Detect which cell encompasses the target text, then output its (x, y) center coordinate. 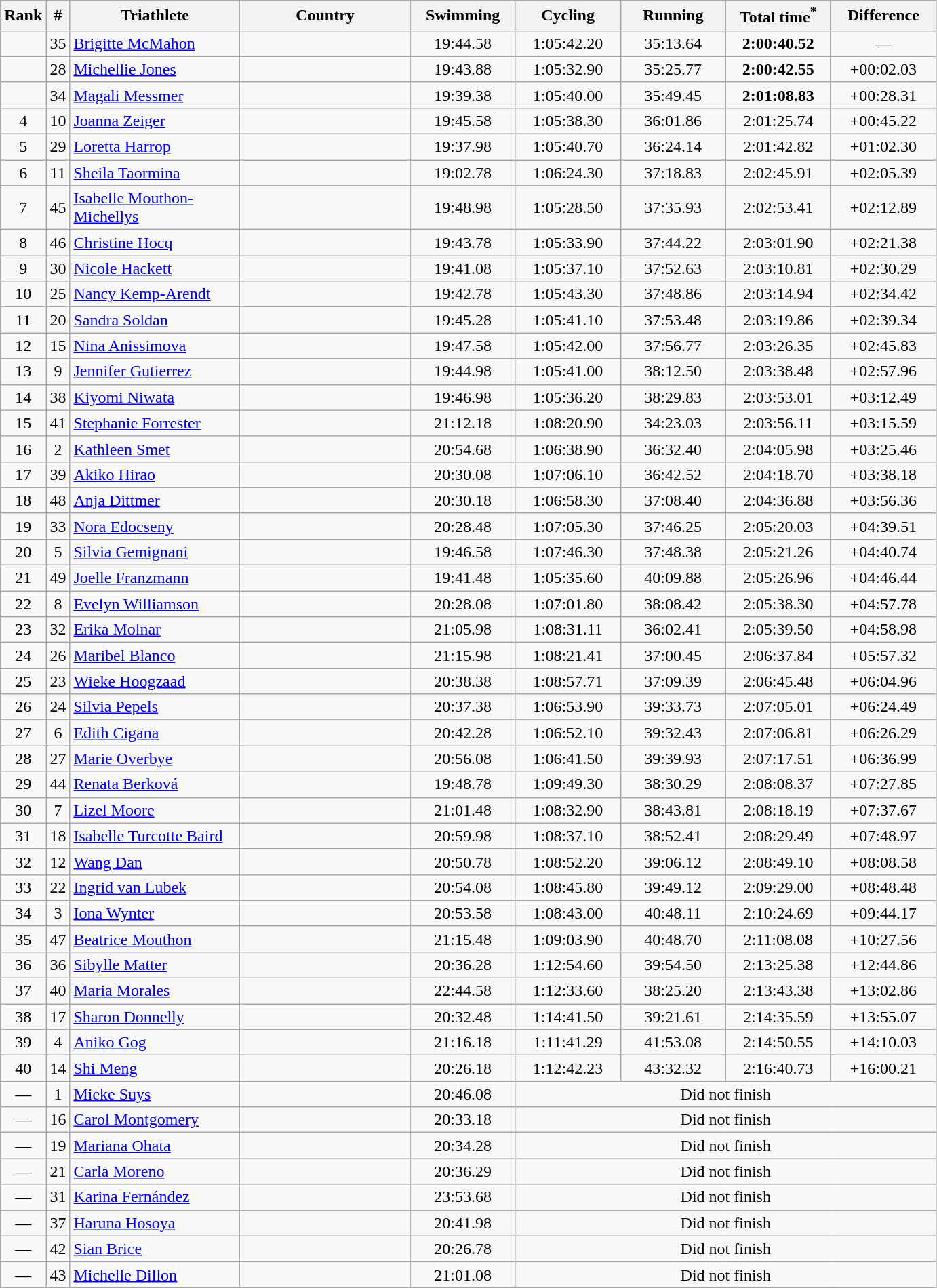
2:01:08.83 (778, 95)
Loretta Harrop (155, 147)
2:00:42.55 (778, 69)
20:26.18 (462, 1068)
21:05.98 (462, 630)
1:08:21.41 (568, 656)
39:49.12 (673, 887)
20:38.38 (462, 681)
2:03:14.94 (778, 294)
2:03:01.90 (778, 243)
20:30.18 (462, 500)
1:06:41.50 (568, 759)
Sian Brice (155, 1249)
19:44.58 (462, 43)
Joelle Franzmann (155, 578)
2:13:25.38 (778, 965)
+03:15.59 (883, 423)
1:08:43.00 (568, 913)
1:08:32.90 (568, 810)
1:05:28.50 (568, 207)
+04:39.51 (883, 526)
Brigitte McMahon (155, 43)
19:44.98 (462, 371)
40:09.88 (673, 578)
Difference (883, 16)
39:06.12 (673, 862)
2:08:08.37 (778, 784)
36:24.14 (673, 147)
39:33.73 (673, 707)
Swimming (462, 16)
37:52.63 (673, 268)
1:09:49.30 (568, 784)
19:41.08 (462, 268)
35:49.45 (673, 95)
1:05:40.00 (568, 95)
+02:12.89 (883, 207)
Edith Cigana (155, 733)
Rank (23, 16)
+03:56.36 (883, 500)
2:02:53.41 (778, 207)
19:43.78 (462, 243)
2:01:42.82 (778, 147)
37:46.25 (673, 526)
20:33.18 (462, 1120)
Country (325, 16)
2:14:50.55 (778, 1043)
Shi Meng (155, 1068)
20:26.78 (462, 1249)
43:32.32 (673, 1068)
20:28.08 (462, 604)
+10:27.56 (883, 939)
Total time* (778, 16)
41 (58, 423)
47 (58, 939)
19:45.28 (462, 320)
1:06:53.90 (568, 707)
21:15.98 (462, 656)
+04:40.74 (883, 552)
Aniko Gog (155, 1043)
1:05:38.30 (568, 121)
20:42.28 (462, 733)
23:53.68 (462, 1197)
2:04:05.98 (778, 449)
+02:45.83 (883, 346)
19:41.48 (462, 578)
# (58, 16)
Magali Messmer (155, 95)
+02:21.38 (883, 243)
36:32.40 (673, 449)
37:53.48 (673, 320)
+00:28.31 (883, 95)
Jennifer Gutierrez (155, 371)
Maribel Blanco (155, 656)
Mieke Suys (155, 1094)
Renata Berková (155, 784)
Wieke Hoogzaad (155, 681)
20:32.48 (462, 1017)
Beatrice Mouthon (155, 939)
37:56.77 (673, 346)
+16:00.21 (883, 1068)
2:03:56.11 (778, 423)
1:07:46.30 (568, 552)
2:04:18.70 (778, 475)
1:05:42.00 (568, 346)
1:12:33.60 (568, 991)
2 (58, 449)
1:08:57.71 (568, 681)
+07:48.97 (883, 836)
21:16.18 (462, 1043)
2:02:45.91 (778, 173)
2:03:19.86 (778, 320)
Kiyomi Niwata (155, 397)
1:08:52.20 (568, 862)
2:04:36.88 (778, 500)
38:43.81 (673, 810)
19:46.58 (462, 552)
37:44.22 (673, 243)
+03:25.46 (883, 449)
Nancy Kemp-Arendt (155, 294)
Isabelle Mouthon-Michellys (155, 207)
+08:48.48 (883, 887)
Marie Overbye (155, 759)
3 (58, 913)
39:32.43 (673, 733)
2:05:39.50 (778, 630)
43 (58, 1274)
Haruna Hosoya (155, 1223)
36:02.41 (673, 630)
Erika Molnar (155, 630)
19:42.78 (462, 294)
21:12.18 (462, 423)
20:54.68 (462, 449)
+06:04.96 (883, 681)
1:06:58.30 (568, 500)
Nora Edocseny (155, 526)
19:45.58 (462, 121)
19:37.98 (462, 147)
36:01.86 (673, 121)
37:48.86 (673, 294)
Sharon Donnelly (155, 1017)
2:03:38.48 (778, 371)
1:06:38.90 (568, 449)
Running (673, 16)
Silvia Gemignani (155, 552)
1:06:52.10 (568, 733)
1:12:42.23 (568, 1068)
Michelle Dillon (155, 1274)
44 (58, 784)
Nina Anissimova (155, 346)
Ingrid van Lubek (155, 887)
20:56.08 (462, 759)
+04:58.98 (883, 630)
1:05:35.60 (568, 578)
20:54.08 (462, 887)
2:03:26.35 (778, 346)
38:12.50 (673, 371)
38:29.83 (673, 397)
20:46.08 (462, 1094)
19:48.78 (462, 784)
2:05:21.26 (778, 552)
+09:44.17 (883, 913)
35:25.77 (673, 69)
34:23.03 (673, 423)
20:37.38 (462, 707)
+08:08.58 (883, 862)
Karina Fernández (155, 1197)
Akiko Hirao (155, 475)
1:05:36.20 (568, 397)
1:05:32.90 (568, 69)
2:08:49.10 (778, 862)
1:05:41.00 (568, 371)
20:53.58 (462, 913)
40:48.11 (673, 913)
+02:34.42 (883, 294)
+06:24.49 (883, 707)
Kathleen Smet (155, 449)
+07:37.67 (883, 810)
Sibylle Matter (155, 965)
40:48.70 (673, 939)
Sandra Soldan (155, 320)
2:10:24.69 (778, 913)
+01:02.30 (883, 147)
Carol Montgomery (155, 1120)
+03:12.49 (883, 397)
1:06:24.30 (568, 173)
1:09:03.90 (568, 939)
+06:36.99 (883, 759)
+06:26.29 (883, 733)
Triathlete (155, 16)
1:08:45.80 (568, 887)
Christine Hocq (155, 243)
48 (58, 500)
1:07:06.10 (568, 475)
19:47.58 (462, 346)
1:05:37.10 (568, 268)
2:08:29.49 (778, 836)
Wang Dan (155, 862)
36:42.52 (673, 475)
21:01.48 (462, 810)
19:39.38 (462, 95)
1:12:54.60 (568, 965)
+00:02.03 (883, 69)
49 (58, 578)
1:05:43.30 (568, 294)
2:05:26.96 (778, 578)
1:05:33.90 (568, 243)
20:36.28 (462, 965)
1:07:01.80 (568, 604)
Anja Dittmer (155, 500)
1:14:41.50 (568, 1017)
+13:02.86 (883, 991)
46 (58, 243)
35:13.64 (673, 43)
+02:39.34 (883, 320)
2:03:10.81 (778, 268)
19:46.98 (462, 397)
2:07:05.01 (778, 707)
20:41.98 (462, 1223)
2:00:40.52 (778, 43)
1:05:42.20 (568, 43)
2:06:37.84 (778, 656)
Evelyn Williamson (155, 604)
+00:45.22 (883, 121)
Nicole Hackett (155, 268)
37:09.39 (673, 681)
Lizel Moore (155, 810)
+02:57.96 (883, 371)
+13:55.07 (883, 1017)
Joanna Zeiger (155, 121)
39:39.93 (673, 759)
2:09:29.00 (778, 887)
Carla Moreno (155, 1171)
37:00.45 (673, 656)
20:34.28 (462, 1146)
1:11:41.29 (568, 1043)
19:48.98 (462, 207)
Cycling (568, 16)
Stephanie Forrester (155, 423)
20:59.98 (462, 836)
2:11:08.08 (778, 939)
Iona Wynter (155, 913)
19:02.78 (462, 173)
2:07:17.51 (778, 759)
41:53.08 (673, 1043)
+05:57.32 (883, 656)
1:08:37.10 (568, 836)
Silvia Pepels (155, 707)
2:03:53.01 (778, 397)
38:30.29 (673, 784)
21:01.08 (462, 1274)
2:14:35.59 (778, 1017)
38:52.41 (673, 836)
Michellie Jones (155, 69)
38:08.42 (673, 604)
20:28.48 (462, 526)
2:01:25.74 (778, 121)
+03:38.18 (883, 475)
2:08:18.19 (778, 810)
42 (58, 1249)
Mariana Ohata (155, 1146)
+07:27.85 (883, 784)
37:35.93 (673, 207)
39:21.61 (673, 1017)
19:43.88 (462, 69)
39:54.50 (673, 965)
2:05:38.30 (778, 604)
22:44.58 (462, 991)
20:36.29 (462, 1171)
2:13:43.38 (778, 991)
+04:57.78 (883, 604)
2:05:20.03 (778, 526)
+14:10.03 (883, 1043)
1 (58, 1094)
20:30.08 (462, 475)
+02:05.39 (883, 173)
2:07:06.81 (778, 733)
37:08.40 (673, 500)
2:16:40.73 (778, 1068)
13 (23, 371)
+12:44.86 (883, 965)
37:48.38 (673, 552)
+02:30.29 (883, 268)
38:25.20 (673, 991)
45 (58, 207)
1:05:41.10 (568, 320)
Sheila Taormina (155, 173)
20:50.78 (462, 862)
2:06:45.48 (778, 681)
1:08:20.90 (568, 423)
+04:46.44 (883, 578)
37:18.83 (673, 173)
21:15.48 (462, 939)
1:08:31.11 (568, 630)
1:05:40.70 (568, 147)
Maria Morales (155, 991)
Isabelle Turcotte Baird (155, 836)
1:07:05.30 (568, 526)
